Return the [X, Y] coordinate for the center point of the cell that contains the specified text.  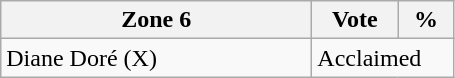
Zone 6 [156, 20]
Acclaimed [383, 58]
Diane Doré (X) [156, 58]
% [426, 20]
Vote [355, 20]
